Extract the (X, Y) coordinate from the center of the cell holding the provided text.  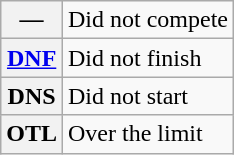
— (32, 20)
Did not finish (148, 58)
OTL (32, 134)
DNS (32, 96)
DNF (32, 58)
Over the limit (148, 134)
Did not start (148, 96)
Did not compete (148, 20)
